Provide the [X, Y] coordinate of the cell's center where the given text is located.  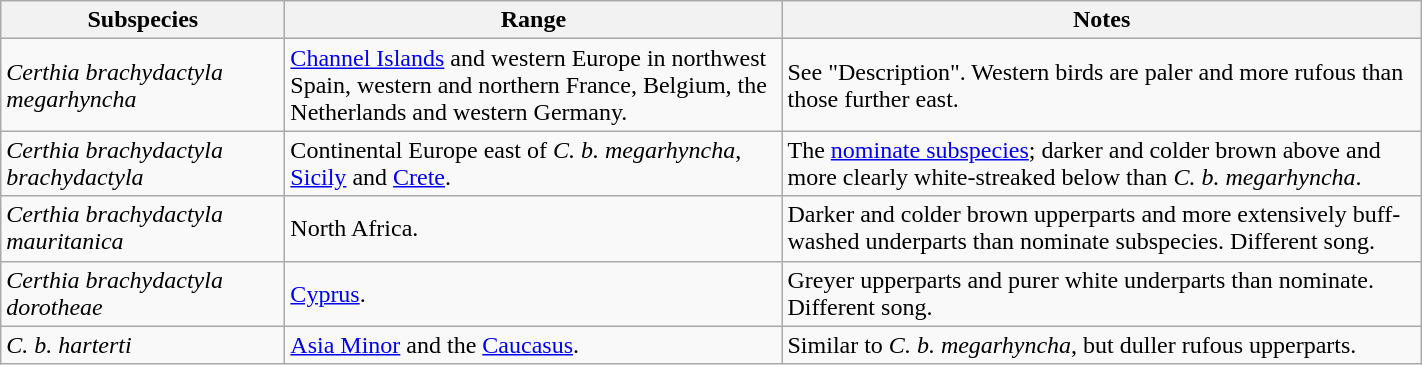
C. b. harterti [143, 345]
Range [534, 20]
Asia Minor and the Caucasus. [534, 345]
Greyer upperparts and purer white underparts than nominate. Different song. [1102, 294]
Cyprus. [534, 294]
The nominate subspecies; darker and colder brown above and more clearly white-streaked below than C. b. megarhyncha. [1102, 164]
Certhia brachydactyla brachydactyla [143, 164]
Similar to C. b. megarhyncha, but duller rufous upperparts. [1102, 345]
Notes [1102, 20]
Certhia brachydactyla mauritanica [143, 228]
Channel Islands and western Europe in northwest Spain, western and northern France, Belgium, the Netherlands and western Germany. [534, 85]
North Africa. [534, 228]
Darker and colder brown upperparts and more extensively buff-washed underparts than nominate subspecies. Different song. [1102, 228]
Subspecies [143, 20]
Certhia brachydactyla dorotheae [143, 294]
Certhia brachydactyla megarhyncha [143, 85]
Continental Europe east of C. b. megarhyncha, Sicily and Crete. [534, 164]
See "Description". Western birds are paler and more rufous than those further east. [1102, 85]
